Provide the (x, y) coordinate of the cell's center where the given text is located.  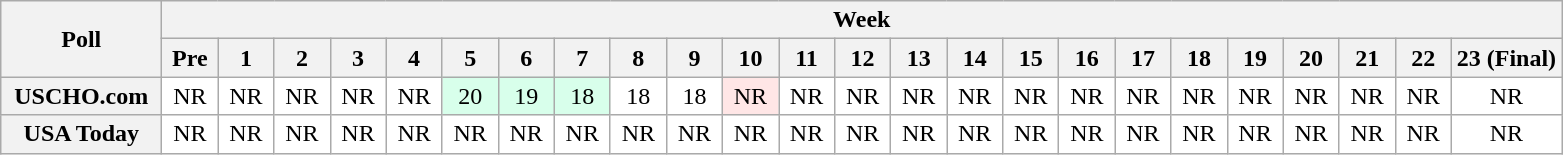
22 (1423, 58)
6 (526, 58)
7 (582, 58)
Pre (190, 58)
2 (302, 58)
16 (1087, 58)
1 (246, 58)
17 (1143, 58)
15 (1031, 58)
14 (975, 58)
USCHO.com (82, 96)
Poll (82, 39)
8 (638, 58)
Week (862, 20)
4 (414, 58)
10 (750, 58)
11 (806, 58)
9 (694, 58)
23 (Final) (1506, 58)
3 (358, 58)
13 (919, 58)
21 (1367, 58)
USA Today (82, 134)
5 (470, 58)
12 (863, 58)
